Find where the given text appears and provide that cell's center as (X, Y) coordinate. 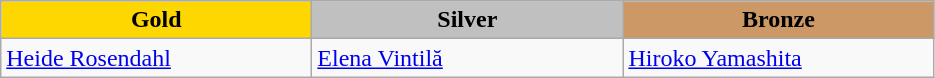
Hiroko Yamashita (778, 58)
Heide Rosendahl (156, 58)
Gold (156, 20)
Elena Vintilă (468, 58)
Silver (468, 20)
Bronze (778, 20)
